For the text-containing cell, return its midpoint in (X, Y) coordinate format. 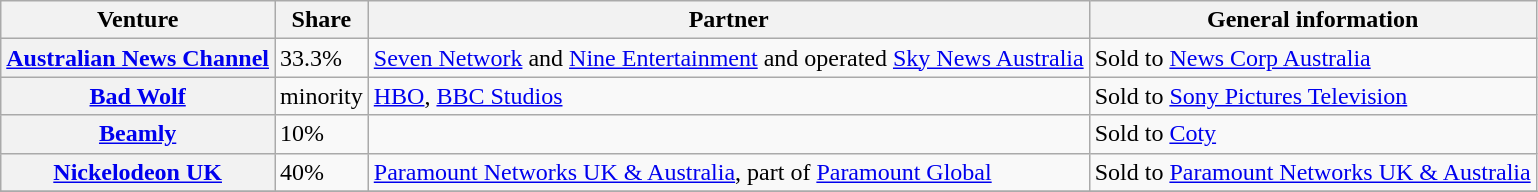
Share (322, 20)
Australian News Channel (138, 58)
HBO, BBC Studios (728, 96)
minority (322, 96)
Sold to Paramount Networks UK & Australia (1312, 172)
Beamly (138, 134)
Partner (728, 20)
33.3% (322, 58)
Sold to Coty (1312, 134)
10% (322, 134)
Nickelodeon UK (138, 172)
Sold to Sony Pictures Television (1312, 96)
Seven Network and Nine Entertainment and operated Sky News Australia (728, 58)
Sold to News Corp Australia (1312, 58)
40% (322, 172)
Paramount Networks UK & Australia, part of Paramount Global (728, 172)
General information (1312, 20)
Venture (138, 20)
Bad Wolf (138, 96)
